From the cell containing the given text, extract its center point as (x, y) coordinate. 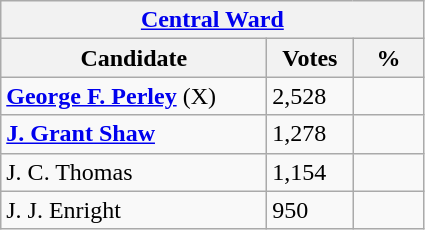
950 (310, 210)
J. J. Enright (134, 210)
George F. Perley (X) (134, 96)
1,154 (310, 172)
2,528 (310, 96)
J. C. Thomas (134, 172)
Candidate (134, 58)
Central Ward (212, 20)
J. Grant Shaw (134, 134)
Votes (310, 58)
1,278 (310, 134)
% (388, 58)
